Locate the cell with the specified text and output its (X, Y) center coordinate. 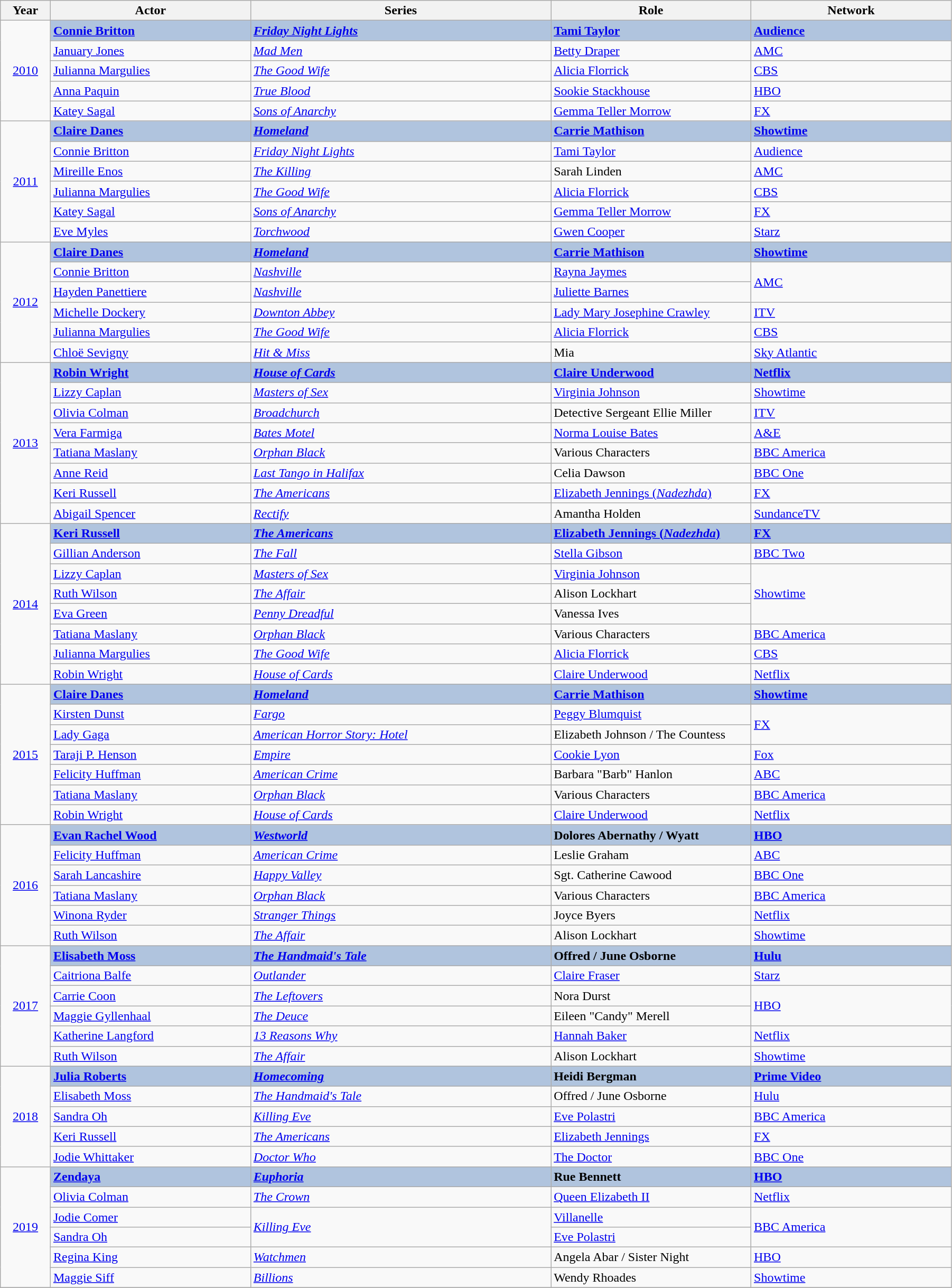
2010 (25, 71)
Watchmen (400, 1257)
Empire (400, 754)
2013 (25, 443)
Rectify (400, 513)
SundanceTV (852, 513)
Sookie Stackhouse (651, 91)
Anna Paquin (150, 91)
Mad Men (400, 51)
BBC Two (852, 553)
The Leftovers (400, 996)
Mia (651, 352)
Mireille Enos (150, 171)
Carrie Coon (150, 996)
Downton Abbey (400, 312)
January Jones (150, 51)
Norma Louise Bates (651, 433)
Doctor Who (400, 1156)
Queen Elizabeth II (651, 1197)
Evan Rachel Wood (150, 835)
Caitriona Balfe (150, 976)
Gwen Cooper (651, 231)
Gillian Anderson (150, 553)
Role (651, 11)
Eva Green (150, 614)
Barbara "Barb" Hanlon (651, 774)
True Blood (400, 91)
Anne Reid (150, 473)
Angela Abar / Sister Night (651, 1257)
Actor (150, 11)
Hit & Miss (400, 352)
Fargo (400, 714)
Regina King (150, 1257)
Dolores Abernathy / Wyatt (651, 835)
2019 (25, 1227)
Penny Dreadful (400, 614)
Elizabeth Jennings (651, 1136)
Peggy Blumquist (651, 714)
Nora Durst (651, 996)
Vera Farmiga (150, 433)
Hayden Panettiere (150, 292)
The Crown (400, 1197)
2012 (25, 302)
Chloë Sevigny (150, 352)
Jodie Whittaker (150, 1156)
Rue Bennett (651, 1177)
Sgt. Catherine Cawood (651, 875)
Lady Gaga (150, 734)
Michelle Dockery (150, 312)
Network (852, 11)
Bates Motel (400, 433)
2017 (25, 1006)
Elizabeth Johnson / The Countess (651, 734)
Maggie Siff (150, 1277)
Winona Ryder (150, 916)
Lady Mary Josephine Crawley (651, 312)
Stella Gibson (651, 553)
Eve Myles (150, 231)
Zendaya (150, 1177)
Julia Roberts (150, 1076)
Heidi Bergman (651, 1076)
Fox (852, 754)
Year (25, 11)
Taraji P. Henson (150, 754)
Amantha Holden (651, 513)
2014 (25, 603)
Torchwood (400, 231)
American Horror Story: Hotel (400, 734)
Hannah Baker (651, 1036)
The Deuce (400, 1016)
2015 (25, 754)
Eileen "Candy" Merell (651, 1016)
A&E (852, 433)
Westworld (400, 835)
The Killing (400, 171)
Rayna Jaymes (651, 272)
Euphoria (400, 1177)
Wendy Rhoades (651, 1277)
Stranger Things (400, 916)
The Fall (400, 553)
2016 (25, 885)
2018 (25, 1116)
Billions (400, 1277)
Maggie Gyllenhaal (150, 1016)
Celia Dawson (651, 473)
Claire Fraser (651, 976)
Homecoming (400, 1076)
Vanessa Ives (651, 614)
Juliette Barnes (651, 292)
Cookie Lyon (651, 754)
Outlander (400, 976)
Jodie Comer (150, 1217)
Last Tango in Halifax (400, 473)
Leslie Graham (651, 855)
Sky Atlantic (852, 352)
Prime Video (852, 1076)
Joyce Byers (651, 916)
Broadchurch (400, 413)
Kirsten Dunst (150, 714)
13 Reasons Why (400, 1036)
Betty Draper (651, 51)
Villanelle (651, 1217)
Detective Sergeant Ellie Miller (651, 413)
Abigail Spencer (150, 513)
Series (400, 11)
Happy Valley (400, 875)
Sarah Lancashire (150, 875)
2011 (25, 181)
Sarah Linden (651, 171)
Katherine Langford (150, 1036)
The Doctor (651, 1156)
